Scan for the cell matching the given text and deliver its [x, y] coordinate at center. 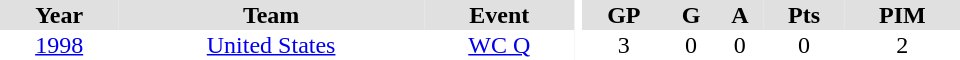
Pts [804, 15]
Team [271, 15]
PIM [902, 15]
United States [271, 45]
1998 [59, 45]
WC Q [500, 45]
A [740, 15]
Event [500, 15]
Year [59, 15]
G [691, 15]
3 [624, 45]
2 [902, 45]
GP [624, 15]
